Provide the [x, y] coordinate of the cell's center where the given text is located.  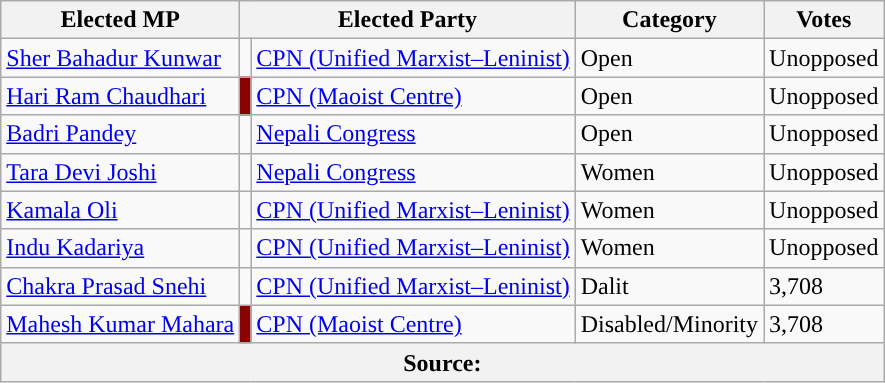
Kamala Oli [120, 210]
Dalit [669, 286]
Tara Devi Joshi [120, 172]
Elected MP [120, 20]
Category [669, 20]
Disabled/Minority [669, 324]
Sher Bahadur Kunwar [120, 58]
Source: [442, 362]
Votes [824, 20]
Chakra Prasad Snehi [120, 286]
Badri Pandey [120, 134]
Hari Ram Chaudhari [120, 96]
Elected Party [408, 20]
Indu Kadariya [120, 248]
Mahesh Kumar Mahara [120, 324]
